Return the [X, Y] coordinate for the center point of the cell that contains the specified text.  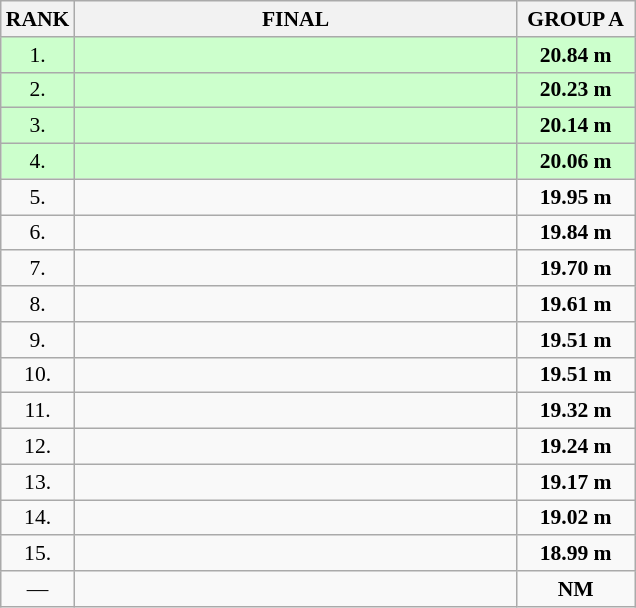
20.84 m [576, 55]
14. [38, 518]
6. [38, 233]
4. [38, 162]
20.14 m [576, 126]
20.06 m [576, 162]
1. [38, 55]
NM [576, 589]
15. [38, 554]
19.02 m [576, 518]
5. [38, 197]
9. [38, 340]
19.84 m [576, 233]
8. [38, 304]
RANK [38, 19]
19.70 m [576, 269]
19.61 m [576, 304]
20.23 m [576, 90]
12. [38, 447]
— [38, 589]
3. [38, 126]
7. [38, 269]
19.24 m [576, 447]
11. [38, 411]
19.95 m [576, 197]
13. [38, 482]
10. [38, 375]
2. [38, 90]
FINAL [295, 19]
19.17 m [576, 482]
19.32 m [576, 411]
18.99 m [576, 554]
GROUP A [576, 19]
